Find where the given text appears and provide that cell's center as (X, Y) coordinate. 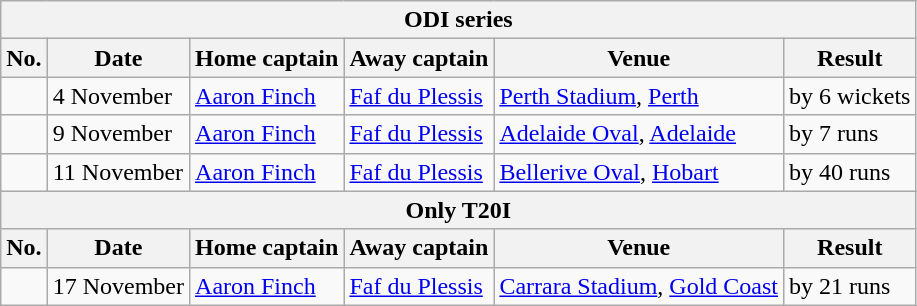
ODI series (458, 20)
Perth Stadium, Perth (639, 96)
by 6 wickets (850, 96)
Carrara Stadium, Gold Coast (639, 286)
Bellerive Oval, Hobart (639, 172)
4 November (118, 96)
by 21 runs (850, 286)
9 November (118, 134)
Adelaide Oval, Adelaide (639, 134)
by 40 runs (850, 172)
Only T20I (458, 210)
by 7 runs (850, 134)
11 November (118, 172)
17 November (118, 286)
